Extract the [x, y] coordinate from the center of the cell holding the provided text.  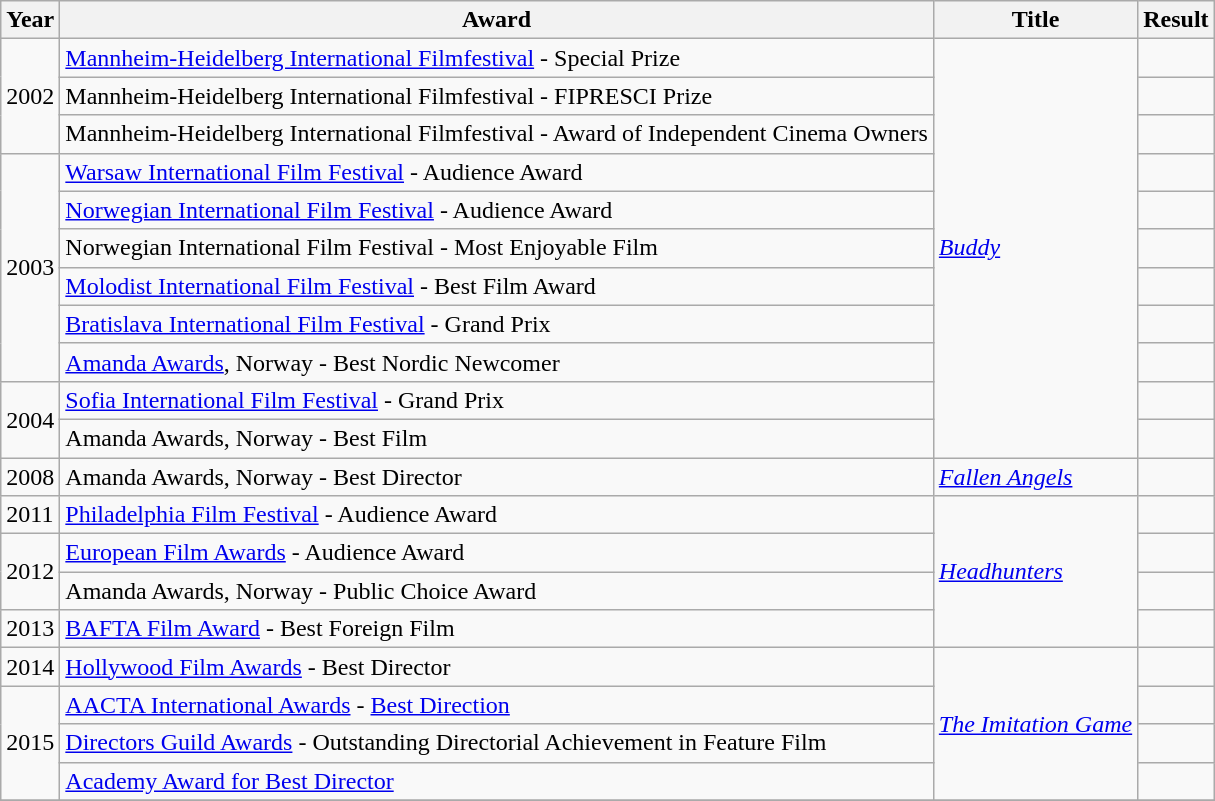
Directors Guild Awards - Outstanding Directorial Achievement in Feature Film [497, 743]
Fallen Angels [1035, 477]
Philadelphia Film Festival - Audience Award [497, 515]
Amanda Awards, Norway - Best Director [497, 477]
2003 [30, 267]
Year [30, 20]
2013 [30, 629]
2012 [30, 572]
Mannheim-Heidelberg International Filmfestival - Special Prize [497, 58]
2008 [30, 477]
2011 [30, 515]
Mannheim-Heidelberg International Filmfestival - FIPRESCI Prize [497, 96]
2014 [30, 667]
Mannheim-Heidelberg International Filmfestival - Award of Independent Cinema Owners [497, 134]
Award [497, 20]
Headhunters [1035, 572]
Result [1176, 20]
Academy Award for Best Director [497, 781]
2004 [30, 419]
Buddy [1035, 248]
Amanda Awards, Norway - Best Film [497, 438]
The Imitation Game [1035, 724]
BAFTA Film Award - Best Foreign Film [497, 629]
Bratislava International Film Festival - Grand Prix [497, 324]
Norwegian International Film Festival - Audience Award [497, 210]
Amanda Awards, Norway - Best Nordic Newcomer [497, 362]
Norwegian International Film Festival - Most Enjoyable Film [497, 248]
AACTA International Awards - Best Direction [497, 705]
Title [1035, 20]
Molodist International Film Festival - Best Film Award [497, 286]
Hollywood Film Awards - Best Director [497, 667]
2002 [30, 96]
Amanda Awards, Norway - Public Choice Award [497, 591]
Warsaw International Film Festival - Audience Award [497, 172]
2015 [30, 743]
Sofia International Film Festival - Grand Prix [497, 400]
European Film Awards - Audience Award [497, 553]
